Scan for the cell matching the given text and deliver its [X, Y] coordinate at center. 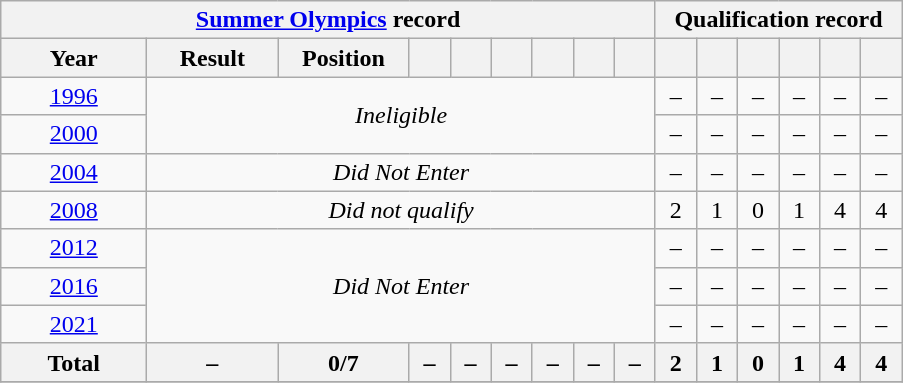
Position [344, 58]
0/7 [344, 362]
Total [74, 362]
2004 [74, 172]
2008 [74, 210]
Ineligible [401, 115]
2000 [74, 134]
2021 [74, 324]
2016 [74, 286]
2012 [74, 248]
Summer Olympics record [328, 20]
Did not qualify [401, 210]
Result [212, 58]
Year [74, 58]
Qualification record [778, 20]
1996 [74, 96]
